Capture the cell that displays the provided text and extract its (X, Y) central coordinate. 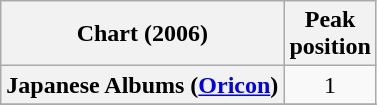
Chart (2006) (142, 34)
1 (330, 85)
Peakposition (330, 34)
Japanese Albums (Oricon) (142, 85)
